Determine the [x, y] coordinate at the center of the cell enclosing the given text.  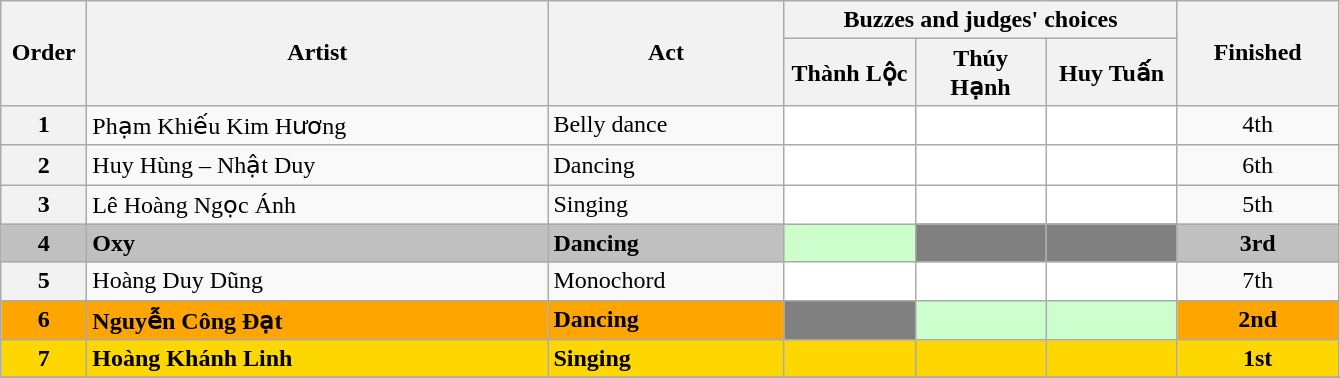
Hoàng Duy Dũng [318, 281]
Buzzes and judges' choices [980, 20]
Phạm Khiếu Kim Hương [318, 125]
4 [44, 243]
Thành Lộc [850, 72]
Finished [1258, 54]
Order [44, 54]
Nguyễn Công Đạt [318, 320]
Belly dance [666, 125]
7th [1258, 281]
3rd [1258, 243]
6th [1258, 165]
5th [1258, 204]
4th [1258, 125]
2nd [1258, 320]
Huy Hùng – Nhật Duy [318, 165]
7 [44, 359]
Lê Hoàng Ngọc Ánh [318, 204]
Act [666, 54]
Artist [318, 54]
Thúy Hạnh [980, 72]
Hoàng Khánh Linh [318, 359]
6 [44, 320]
Monochord [666, 281]
Huy Tuấn [1112, 72]
1 [44, 125]
1st [1258, 359]
Oxy [318, 243]
3 [44, 204]
2 [44, 165]
5 [44, 281]
